Search for the cell housing the specified text and yield its (X, Y) center coordinate. 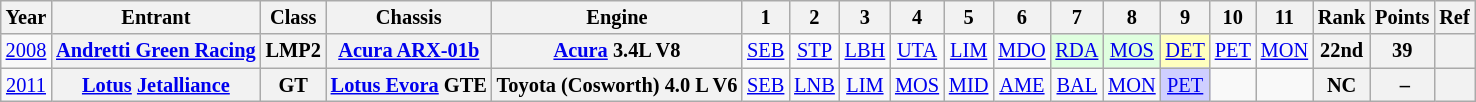
Rank (1342, 17)
Lotus Jetalliance (156, 85)
1 (766, 17)
11 (1284, 17)
10 (1233, 17)
NC (1342, 85)
5 (968, 17)
Acura ARX-01b (409, 51)
7 (1078, 17)
22nd (1342, 51)
39 (1402, 51)
Andretti Green Racing (156, 51)
4 (917, 17)
Points (1402, 17)
– (1402, 85)
Engine (617, 17)
9 (1186, 17)
STP (814, 51)
LNB (814, 85)
Acura 3.4L V8 (617, 51)
Ref (1454, 17)
RDA (1078, 51)
GT (294, 85)
UTA (917, 51)
Year (26, 17)
Entrant (156, 17)
8 (1132, 17)
2 (814, 17)
DET (1186, 51)
LBH (865, 51)
Class (294, 17)
6 (1022, 17)
2011 (26, 85)
LMP2 (294, 51)
MID (968, 85)
Toyota (Cosworth) 4.0 L V6 (617, 85)
MDO (1022, 51)
Chassis (409, 17)
AME (1022, 85)
Lotus Evora GTE (409, 85)
2008 (26, 51)
3 (865, 17)
BAL (1078, 85)
